Capture the cell that displays the provided text and extract its [x, y] central coordinate. 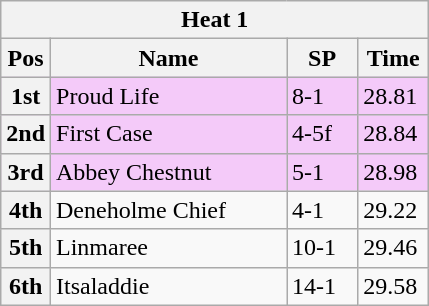
Itsaladdie [169, 286]
3rd [26, 172]
5-1 [322, 172]
Deneholme Chief [169, 210]
28.98 [394, 172]
8-1 [322, 96]
10-1 [322, 248]
Abbey Chestnut [169, 172]
First Case [169, 134]
2nd [26, 134]
Name [169, 58]
28.84 [394, 134]
Proud Life [169, 96]
4-1 [322, 210]
Linmaree [169, 248]
4-5f [322, 134]
Heat 1 [215, 20]
14-1 [322, 286]
28.81 [394, 96]
SP [322, 58]
6th [26, 286]
Time [394, 58]
29.22 [394, 210]
4th [26, 210]
29.46 [394, 248]
29.58 [394, 286]
Pos [26, 58]
5th [26, 248]
1st [26, 96]
